Identify which cell holds the provided text, then report its [X, Y] central coordinate. 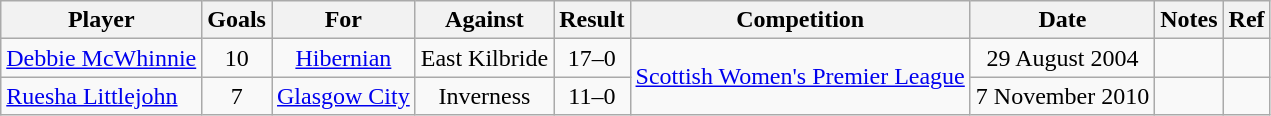
Goals [237, 20]
Inverness [484, 96]
Scottish Women's Premier League [800, 77]
Against [484, 20]
Debbie McWhinnie [102, 58]
7 November 2010 [1062, 96]
7 [237, 96]
Competition [800, 20]
Ruesha Littlejohn [102, 96]
10 [237, 58]
Notes [1189, 20]
East Kilbride [484, 58]
Date [1062, 20]
17–0 [592, 58]
For [344, 20]
Result [592, 20]
Hibernian [344, 58]
29 August 2004 [1062, 58]
11–0 [592, 96]
Glasgow City [344, 96]
Player [102, 20]
Ref [1246, 20]
